Identify which cell holds the provided text, then report its (x, y) central coordinate. 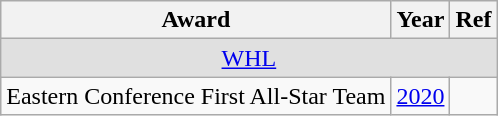
2020 (420, 96)
Award (196, 20)
Ref (474, 20)
Eastern Conference First All-Star Team (196, 96)
Year (420, 20)
WHL (249, 58)
